Capture the cell that displays the provided text and extract its (x, y) central coordinate. 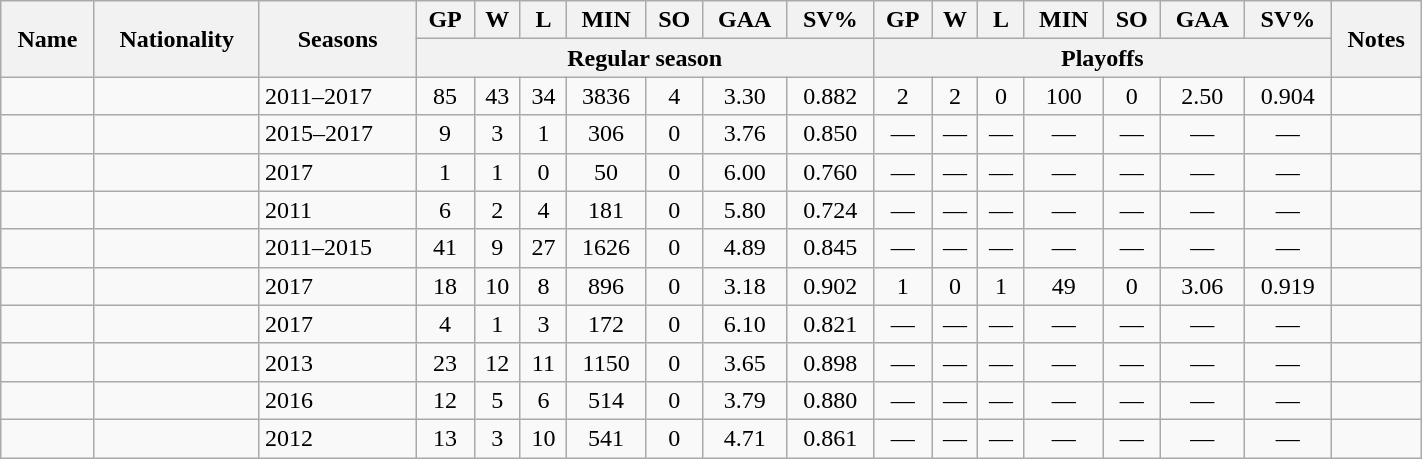
3.30 (744, 96)
3.06 (1202, 286)
896 (606, 286)
0.724 (830, 210)
49 (1064, 286)
13 (445, 438)
2013 (338, 362)
3.65 (744, 362)
4.71 (744, 438)
0.902 (830, 286)
5.80 (744, 210)
4.89 (744, 248)
306 (606, 134)
2011–2015 (338, 248)
2015–2017 (338, 134)
Seasons (338, 39)
2012 (338, 438)
0.882 (830, 96)
172 (606, 324)
Name (48, 39)
0.760 (830, 172)
Notes (1376, 39)
34 (543, 96)
1626 (606, 248)
50 (606, 172)
18 (445, 286)
3836 (606, 96)
2011–2017 (338, 96)
3.76 (744, 134)
541 (606, 438)
0.861 (830, 438)
0.845 (830, 248)
1150 (606, 362)
11 (543, 362)
3.79 (744, 400)
6.00 (744, 172)
3.18 (744, 286)
27 (543, 248)
23 (445, 362)
514 (606, 400)
100 (1064, 96)
8 (543, 286)
181 (606, 210)
Nationality (176, 39)
43 (497, 96)
85 (445, 96)
0.880 (830, 400)
0.821 (830, 324)
41 (445, 248)
0.898 (830, 362)
Playoffs (1103, 58)
2011 (338, 210)
0.850 (830, 134)
2016 (338, 400)
0.919 (1288, 286)
5 (497, 400)
2.50 (1202, 96)
Regular season (645, 58)
6.10 (744, 324)
0.904 (1288, 96)
